Return the (x, y) coordinate for the center point of the cell that contains the specified text.  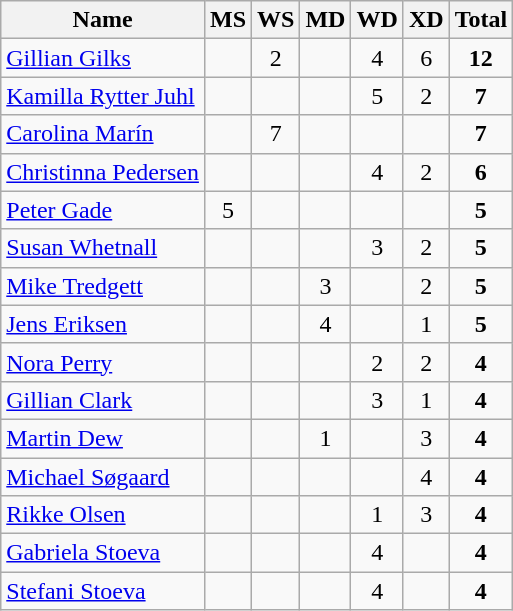
Rikke Olsen (103, 515)
XD (426, 20)
Gillian Clark (103, 400)
Nora Perry (103, 362)
Gabriela Stoeva (103, 553)
Total (481, 20)
MS (228, 20)
MD (326, 20)
Michael Søgaard (103, 477)
Susan Whetnall (103, 248)
Peter Gade (103, 210)
Martin Dew (103, 438)
Name (103, 20)
Jens Eriksen (103, 324)
Kamilla Rytter Juhl (103, 96)
Stefani Stoeva (103, 591)
WD (377, 20)
Gillian Gilks (103, 58)
Carolina Marín (103, 134)
Mike Tredgett (103, 286)
12 (481, 58)
WS (276, 20)
Christinna Pedersen (103, 172)
